Search for the cell housing the specified text and yield its [x, y] center coordinate. 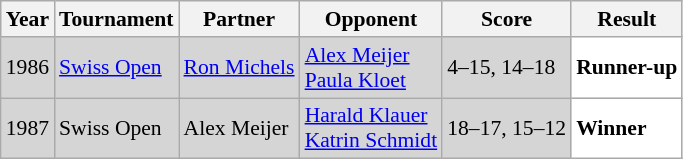
Score [506, 19]
Alex Meijer Paula Kloet [372, 68]
Year [28, 19]
Result [626, 19]
Opponent [372, 19]
1987 [28, 128]
Alex Meijer [240, 128]
18–17, 15–12 [506, 128]
Partner [240, 19]
Harald Klauer Katrin Schmidt [372, 128]
1986 [28, 68]
4–15, 14–18 [506, 68]
Winner [626, 128]
Runner-up [626, 68]
Tournament [116, 19]
Ron Michels [240, 68]
